Scan for the cell matching the given text and deliver its (X, Y) coordinate at center. 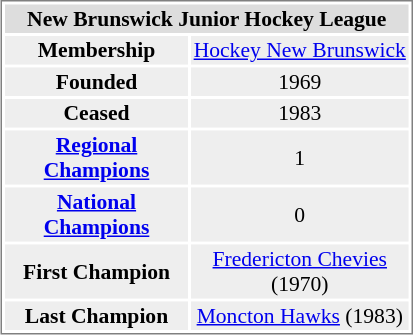
Membership (96, 50)
0 (300, 215)
Hockey New Brunswick (300, 50)
1983 (300, 113)
Fredericton Chevies (1970) (300, 271)
Ceased (96, 113)
First Champion (96, 271)
Regional Champions (96, 157)
New Brunswick Junior Hockey League (207, 18)
National Champions (96, 215)
Founded (96, 82)
1969 (300, 82)
Last Champion (96, 316)
1 (300, 157)
Moncton Hawks (1983) (300, 316)
